Determine the [X, Y] coordinate at the center of the cell enclosing the given text.  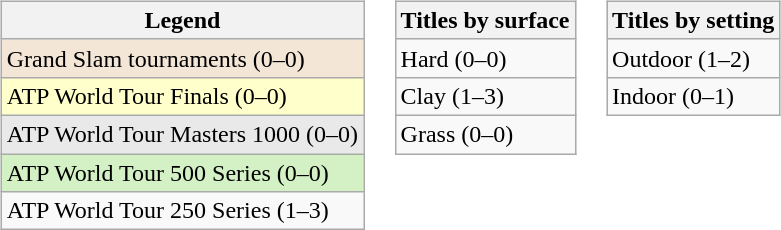
Titles by setting [694, 20]
Indoor (0–1) [694, 96]
Clay (1–3) [485, 96]
Legend [182, 20]
Grand Slam tournaments (0–0) [182, 58]
Outdoor (1–2) [694, 58]
Titles by surface [485, 20]
ATP World Tour Masters 1000 (0–0) [182, 134]
ATP World Tour 500 Series (0–0) [182, 173]
ATP World Tour 250 Series (1–3) [182, 211]
Grass (0–0) [485, 134]
ATP World Tour Finals (0–0) [182, 96]
Hard (0–0) [485, 58]
